Find where the given text appears and provide that cell's center as [x, y] coordinate. 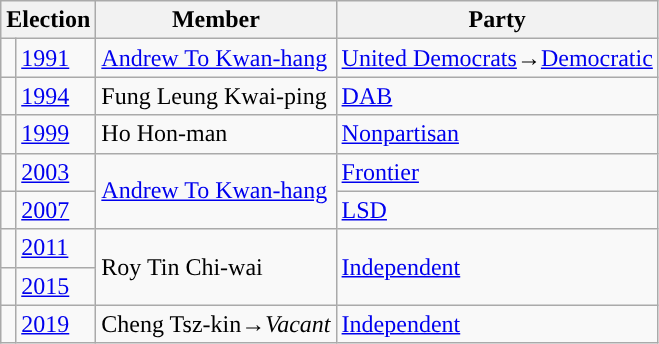
Nonpartisan [497, 134]
Member [216, 20]
Roy Tin Chi-wai [216, 267]
Party [497, 20]
2007 [56, 210]
Election [48, 20]
United Democrats→Democratic [497, 58]
2019 [56, 324]
1991 [56, 58]
Ho Hon-man [216, 134]
Fung Leung Kwai-ping [216, 96]
DAB [497, 96]
1999 [56, 134]
2011 [56, 248]
2003 [56, 172]
1994 [56, 96]
2015 [56, 286]
Frontier [497, 172]
Cheng Tsz-kin→Vacant [216, 324]
LSD [497, 210]
